From the cell containing the given text, extract its center point as (X, Y) coordinate. 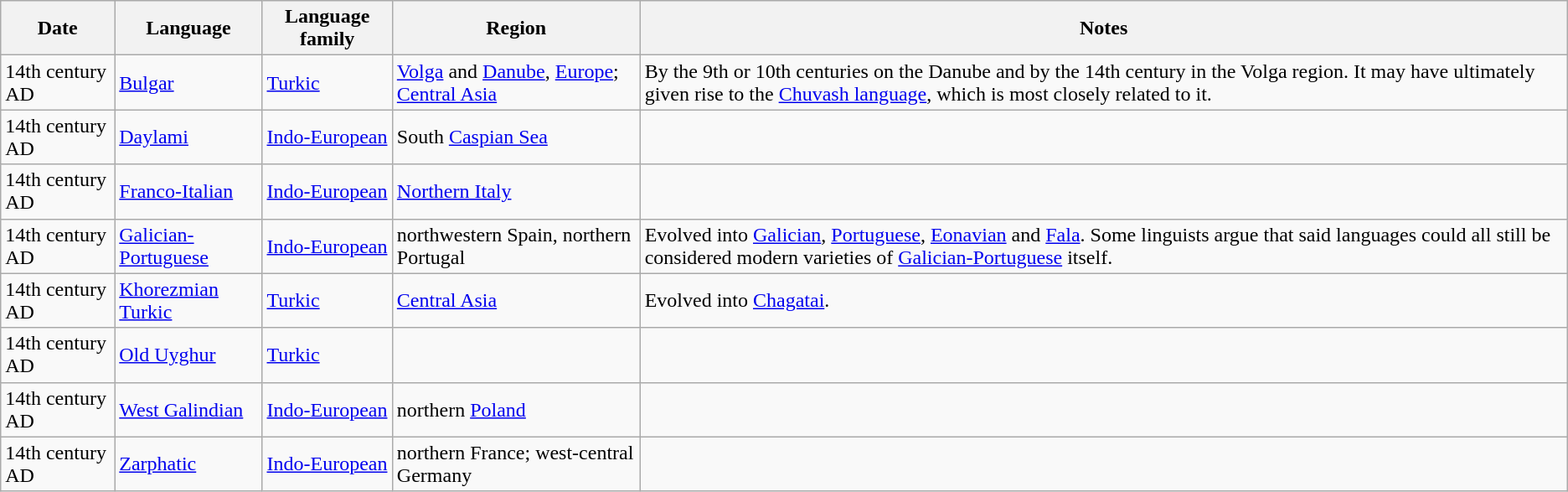
Region (516, 28)
northern France; west-central Germany (516, 464)
Bulgar (188, 82)
Volga and Danube, Europe; Central Asia (516, 82)
Daylami (188, 137)
Notes (1104, 28)
Evolved into Chagatai. (1104, 300)
Language (188, 28)
northern Poland (516, 409)
South Caspian Sea (516, 137)
Franco-Italian (188, 191)
Date (58, 28)
Language family (327, 28)
northwestern Spain, northern Portugal (516, 246)
Old Uyghur (188, 355)
Northern Italy (516, 191)
Khorezmian Turkic (188, 300)
West Galindian (188, 409)
Central Asia (516, 300)
Galician-Portuguese (188, 246)
Zarphatic (188, 464)
